For the text-containing cell, return its midpoint in (x, y) coordinate format. 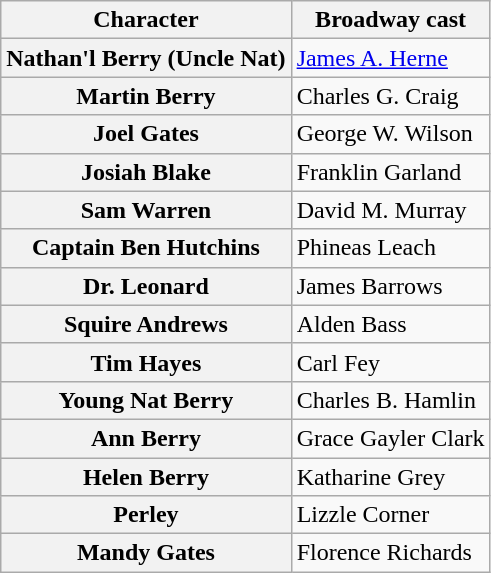
Franklin Garland (390, 172)
Joel Gates (146, 134)
Charles G. Craig (390, 96)
Josiah Blake (146, 172)
Katharine Grey (390, 477)
Charles B. Hamlin (390, 400)
Ann Berry (146, 438)
Nathan'l Berry (Uncle Nat) (146, 58)
Lizzle Corner (390, 515)
Captain Ben Hutchins (146, 248)
Broadway cast (390, 20)
Character (146, 20)
Young Nat Berry (146, 400)
Grace Gayler Clark (390, 438)
Carl Fey (390, 362)
David M. Murray (390, 210)
Phineas Leach (390, 248)
Sam Warren (146, 210)
James Barrows (390, 286)
Tim Hayes (146, 362)
Perley (146, 515)
George W. Wilson (390, 134)
James A. Herne (390, 58)
Helen Berry (146, 477)
Dr. Leonard (146, 286)
Martin Berry (146, 96)
Florence Richards (390, 553)
Alden Bass (390, 324)
Mandy Gates (146, 553)
Squire Andrews (146, 324)
